Detect which cell encompasses the target text, then output its (x, y) center coordinate. 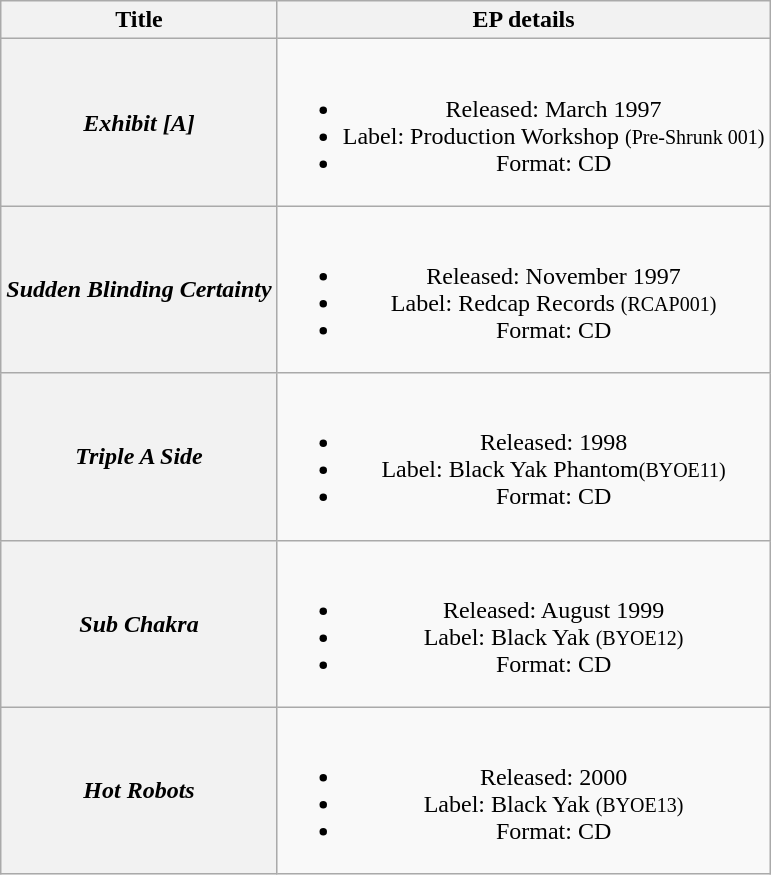
Released: March 1997Label: Production Workshop (Pre-Shrunk 001)Format: CD (524, 122)
Released: 2000Label: Black Yak (BYOE13)Format: CD (524, 790)
Hot Robots (139, 790)
Title (139, 20)
Exhibit [A] (139, 122)
Sub Chakra (139, 624)
Sudden Blinding Certainty (139, 290)
Triple A Side (139, 456)
Released: August 1999Label: Black Yak (BYOE12)Format: CD (524, 624)
Released: 1998Label: Black Yak Phantom(BYOE11)Format: CD (524, 456)
EP details (524, 20)
Released: November 1997Label: Redcap Records (RCAP001)Format: CD (524, 290)
